Search for the cell housing the specified text and yield its (X, Y) center coordinate. 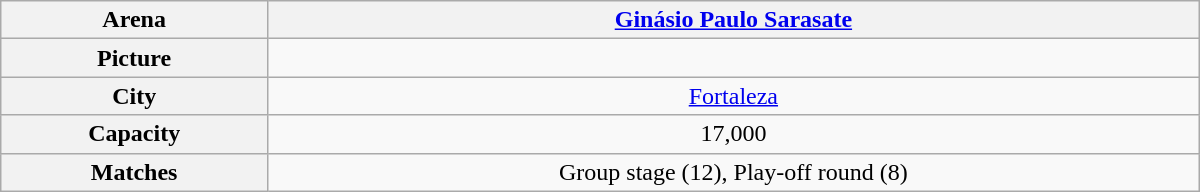
Matches (134, 172)
Ginásio Paulo Sarasate (734, 20)
Fortaleza (734, 96)
Arena (134, 20)
Picture (134, 58)
17,000 (734, 134)
Group stage (12), Play-off round (8) (734, 172)
Capacity (134, 134)
City (134, 96)
